Provide the [x, y] coordinate of the cell's center where the given text is located.  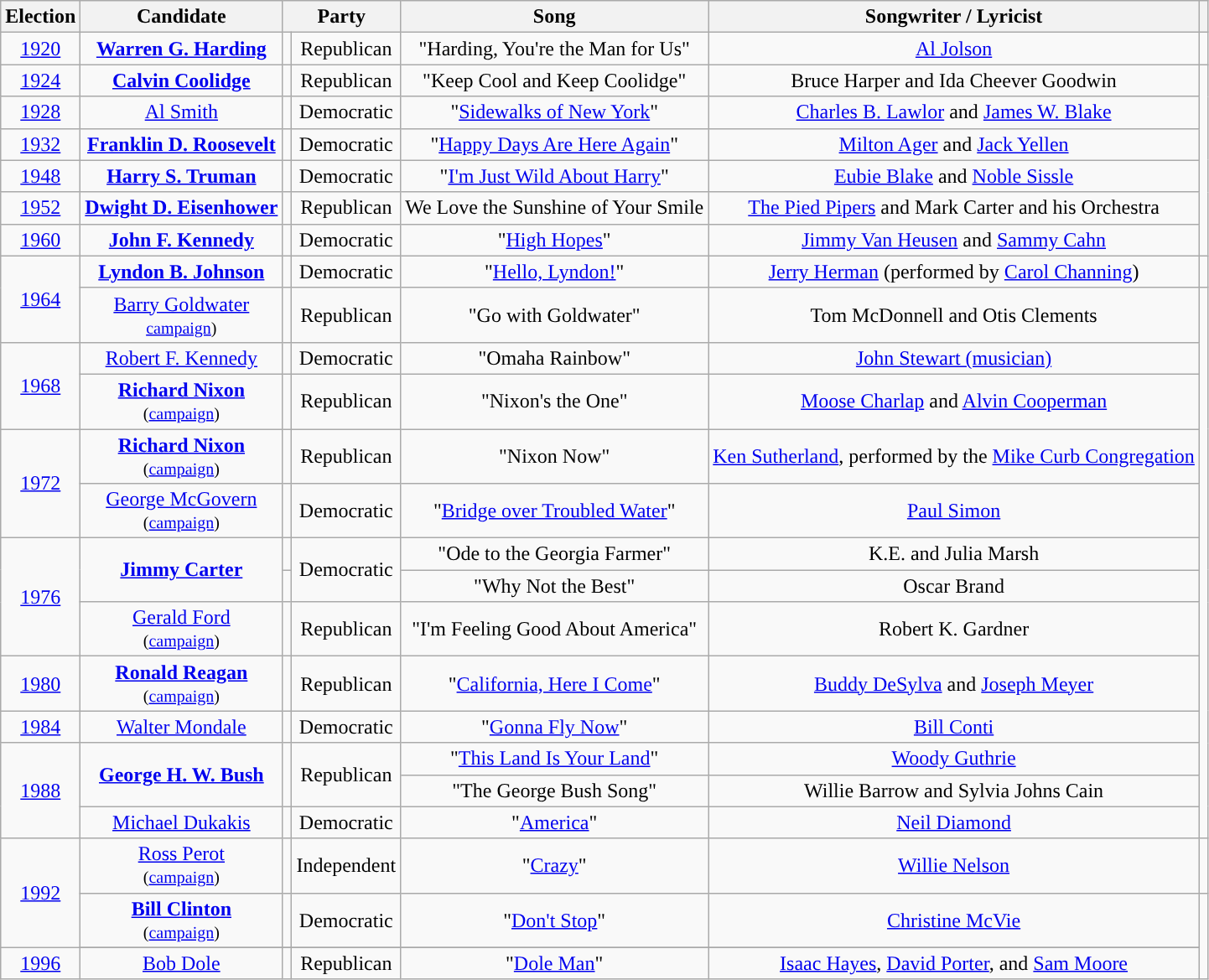
"Keep Cool and Keep Coolidge" [555, 80]
Independent [346, 865]
"I'm Just Wild About Harry" [555, 176]
Willie Nelson [954, 865]
1932 [40, 144]
1980 [40, 684]
John F. Kennedy [181, 240]
Harry S. Truman [181, 176]
1960 [40, 240]
"Harding, You're the Man for Us" [555, 49]
Jimmy Carter [181, 570]
George H. W. Bush [181, 775]
1920 [40, 49]
K.E. and Julia Marsh [954, 554]
"Sidewalks of New York" [555, 112]
Candidate [181, 17]
1964 [40, 298]
George McGovern (campaign) [181, 511]
Election [40, 17]
The Pied Pipers and Mark Carter and his Orchestra [954, 208]
Song [555, 17]
Jimmy Van Heusen and Sammy Cahn [954, 240]
"This Land Is Your Land" [555, 759]
Walter Mondale [181, 727]
1992 [40, 893]
Jerry Herman (performed by Carol Channing) [954, 272]
Franklin D. Roosevelt [181, 144]
"California, Here I Come" [555, 684]
John Stewart (musician) [954, 358]
Al Smith [181, 112]
Christine McVie [954, 920]
Ken Sutherland, performed by the Mike Curb Congregation [954, 456]
1972 [40, 484]
"Happy Days Are Here Again" [555, 144]
1968 [40, 386]
Isaac Hayes, David Porter, and Sam Moore [954, 963]
Calvin Coolidge [181, 80]
Songwriter / Lyricist [954, 17]
"Don't Stop" [555, 920]
1988 [40, 791]
Gerald Ford(campaign) [181, 629]
"I'm Feeling Good About America" [555, 629]
Woody Guthrie [954, 759]
1984 [40, 727]
Willie Barrow and Sylvia Johns Cain [954, 791]
"Gonna Fly Now" [555, 727]
"America" [555, 822]
"Hello, Lyndon!" [555, 272]
1924 [40, 80]
"Bridge over Troubled Water" [555, 511]
"Why Not the Best" [555, 586]
Party [342, 17]
1976 [40, 597]
Buddy DeSylva and Joseph Meyer [954, 684]
"Crazy" [555, 865]
Ross Perot (campaign) [181, 865]
Milton Ager and Jack Yellen [954, 144]
Bruce Harper and Ida Cheever Goodwin [954, 80]
Paul Simon [954, 511]
We Love the Sunshine of Your Smile [555, 208]
"Nixon's the One" [555, 401]
Bob Dole [181, 963]
Bill Conti [954, 727]
Moose Charlap and Alvin Cooperman [954, 401]
Bill Clinton(campaign) [181, 920]
Neil Diamond [954, 822]
Tom McDonnell and Otis Clements [954, 315]
Lyndon B. Johnson [181, 272]
Ronald Reagan(campaign) [181, 684]
Barry Goldwater campaign) [181, 315]
"Omaha Rainbow" [555, 358]
1996 [40, 963]
Robert K. Gardner [954, 629]
Eubie Blake and Noble Sissle [954, 176]
Warren G. Harding [181, 49]
"Go with Goldwater" [555, 315]
Michael Dukakis [181, 822]
"High Hopes" [555, 240]
1948 [40, 176]
Al Jolson [954, 49]
Robert F. Kennedy [181, 358]
1928 [40, 112]
Charles B. Lawlor and James W. Blake [954, 112]
"Nixon Now" [555, 456]
1952 [40, 208]
"Ode to the Georgia Farmer" [555, 554]
Dwight D. Eisenhower [181, 208]
"The George Bush Song" [555, 791]
"Dole Man" [555, 963]
Oscar Brand [954, 586]
